Return (X, Y) of the center of cell containing provided text 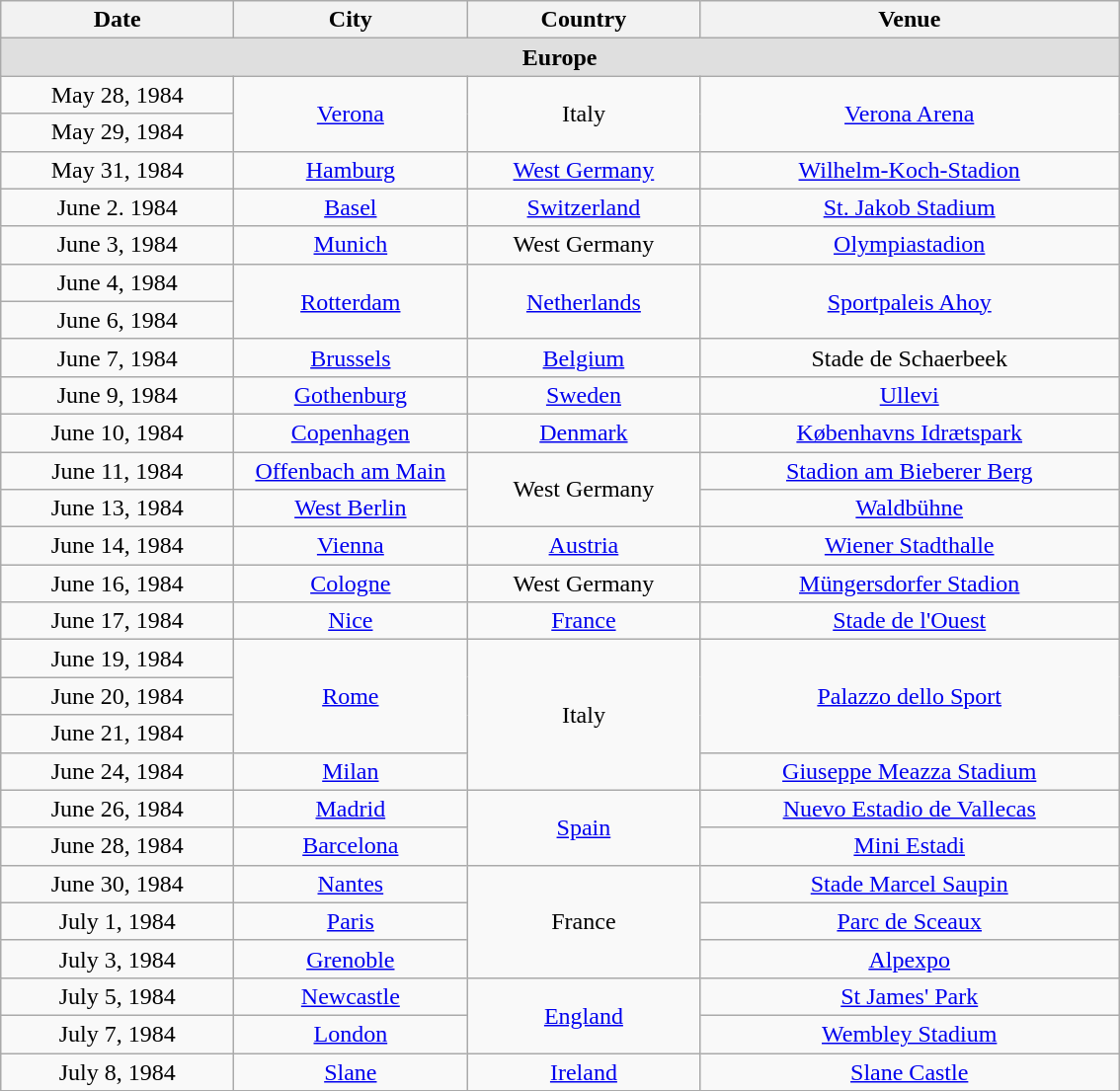
July 1, 1984 (118, 921)
June 14, 1984 (118, 546)
June 3, 1984 (118, 245)
Austria (584, 546)
June 2. 1984 (118, 207)
June 17, 1984 (118, 621)
Verona Arena (910, 114)
Stade Marcel Saupin (910, 884)
Milan (351, 771)
Ullevi (910, 395)
Olympiastadion (910, 245)
Madrid (351, 809)
Copenhagen (351, 432)
June 28, 1984 (118, 846)
June 30, 1984 (118, 884)
Hamburg (351, 170)
London (351, 1034)
July 5, 1984 (118, 996)
England (584, 1015)
Mini Estadi (910, 846)
Palazzo dello Sport (910, 696)
Cologne (351, 584)
June 26, 1984 (118, 809)
Rotterdam (351, 301)
West Berlin (351, 508)
Offenbach am Main (351, 471)
Venue (910, 20)
Newcastle (351, 996)
Denmark (584, 432)
July 8, 1984 (118, 1071)
June 6, 1984 (118, 320)
June 21, 1984 (118, 734)
Slane Castle (910, 1071)
June 9, 1984 (118, 395)
Munich (351, 245)
Rome (351, 696)
Vienna (351, 546)
Wilhelm-Koch-Stadion (910, 170)
Date (118, 20)
May 29, 1984 (118, 132)
St James' Park (910, 996)
Switzerland (584, 207)
Slane (351, 1071)
Giuseppe Meazza Stadium (910, 771)
Netherlands (584, 301)
July 7, 1984 (118, 1034)
Paris (351, 921)
Europe (560, 57)
June 24, 1984 (118, 771)
Country (584, 20)
Barcelona (351, 846)
Nuevo Estadio de Vallecas (910, 809)
June 16, 1984 (118, 584)
Nantes (351, 884)
June 7, 1984 (118, 357)
Københavns Idrætspark (910, 432)
City (351, 20)
July 3, 1984 (118, 959)
Gothenburg (351, 395)
Spain (584, 827)
June 20, 1984 (118, 696)
June 19, 1984 (118, 659)
Wembley Stadium (910, 1034)
May 28, 1984 (118, 95)
Parc de Sceaux (910, 921)
June 11, 1984 (118, 471)
Waldbühne (910, 508)
June 13, 1984 (118, 508)
Stadion am Bieberer Berg (910, 471)
Sweden (584, 395)
June 10, 1984 (118, 432)
Verona (351, 114)
Alpexpo (910, 959)
Stade de l'Ouest (910, 621)
Nice (351, 621)
Belgium (584, 357)
Ireland (584, 1071)
Basel (351, 207)
Sportpaleis Ahoy (910, 301)
Grenoble (351, 959)
Stade de Schaerbeek (910, 357)
June 4, 1984 (118, 282)
Brussels (351, 357)
Wiener Stadthalle (910, 546)
Müngersdorfer Stadion (910, 584)
May 31, 1984 (118, 170)
St. Jakob Stadium (910, 207)
